Determine the [x, y] coordinate at the center of the cell enclosing the given text.  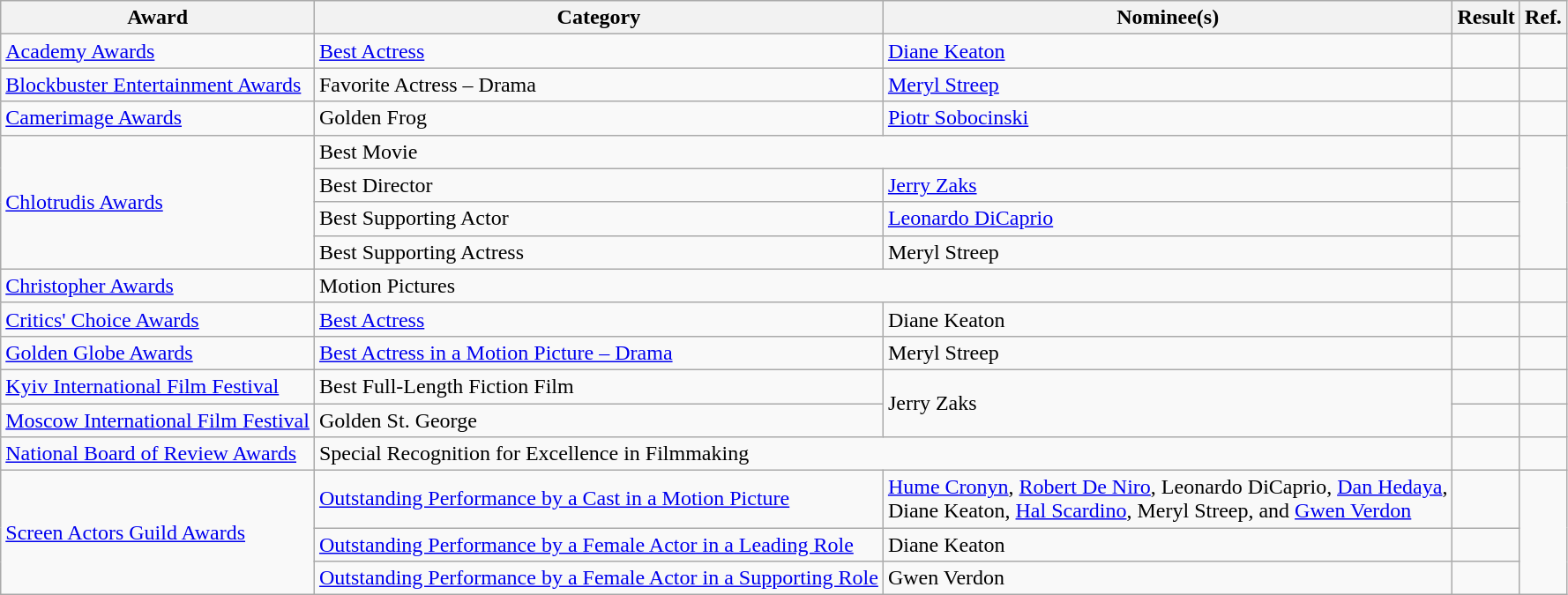
Piotr Sobocinski [1168, 118]
Best Supporting Actor [598, 219]
Best Supporting Actress [598, 252]
Golden St. George [598, 420]
Special Recognition for Excellence in Filmmaking [884, 454]
National Board of Review Awards [158, 454]
Gwen Verdon [1168, 578]
Outstanding Performance by a Female Actor in a Supporting Role [598, 578]
Result [1486, 18]
Best Movie [884, 152]
Golden Globe Awards [158, 353]
Screen Actors Guild Awards [158, 532]
Favorite Actress – Drama [598, 85]
Golden Frog [598, 118]
Motion Pictures [884, 286]
Camerimage Awards [158, 118]
Blockbuster Entertainment Awards [158, 85]
Ref. [1543, 18]
Christopher Awards [158, 286]
Critics' Choice Awards [158, 319]
Moscow International Film Festival [158, 420]
Best Full-Length Fiction Film [598, 386]
Nominee(s) [1168, 18]
Outstanding Performance by a Cast in a Motion Picture [598, 499]
Academy Awards [158, 51]
Outstanding Performance by a Female Actor in a Leading Role [598, 545]
Category [598, 18]
Chlotrudis Awards [158, 202]
Hume Cronyn, Robert De Niro, Leonardo DiCaprio, Dan Hedaya, Diane Keaton, Hal Scardino, Meryl Streep, and Gwen Verdon [1168, 499]
Award [158, 18]
Kyiv International Film Festival [158, 386]
Best Director [598, 185]
Leonardo DiCaprio [1168, 219]
Best Actress in a Motion Picture – Drama [598, 353]
